Detect which cell encompasses the target text, then output its [X, Y] center coordinate. 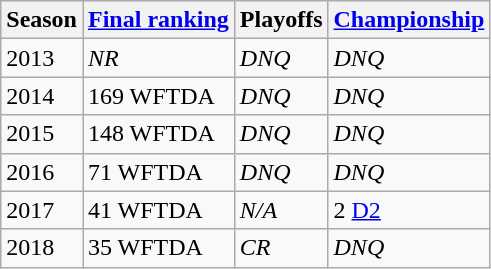
Final ranking [158, 20]
2013 [42, 58]
CR [281, 248]
2015 [42, 134]
2 D2 [409, 210]
Season [42, 20]
N/A [281, 210]
Championship [409, 20]
NR [158, 58]
2018 [42, 248]
71 WFTDA [158, 172]
Playoffs [281, 20]
169 WFTDA [158, 96]
2014 [42, 96]
41 WFTDA [158, 210]
2016 [42, 172]
148 WFTDA [158, 134]
2017 [42, 210]
35 WFTDA [158, 248]
